Output the (X, Y) coordinate of the center of the cell containing the given text.  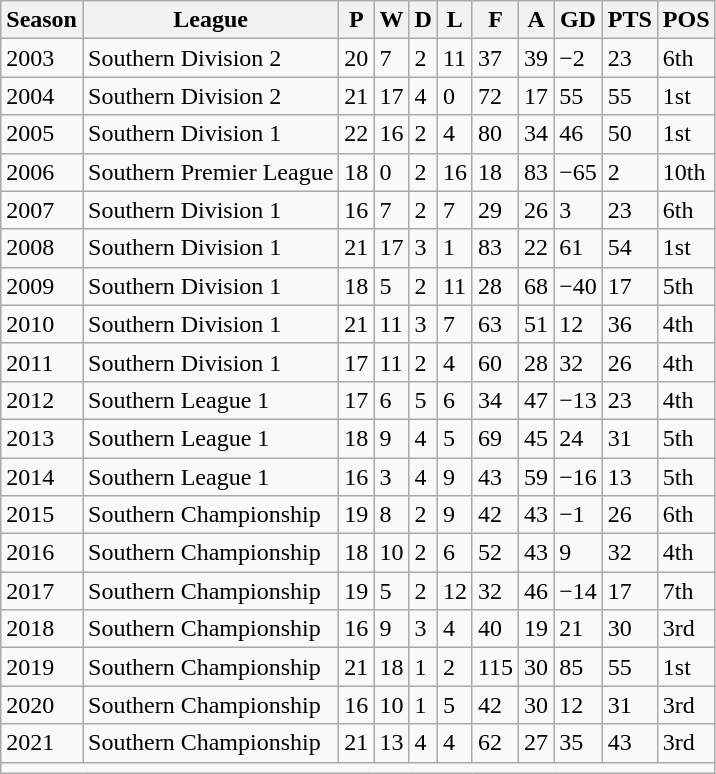
40 (495, 629)
39 (536, 58)
47 (536, 400)
20 (356, 58)
36 (630, 324)
8 (392, 515)
−13 (578, 400)
2010 (42, 324)
2008 (42, 248)
PTS (630, 20)
115 (495, 667)
−1 (578, 515)
−2 (578, 58)
2015 (42, 515)
−14 (578, 591)
52 (495, 553)
61 (578, 248)
2019 (42, 667)
85 (578, 667)
29 (495, 210)
80 (495, 134)
W (392, 20)
68 (536, 286)
51 (536, 324)
POS (686, 20)
2005 (42, 134)
7th (686, 591)
59 (536, 477)
2020 (42, 705)
A (536, 20)
P (356, 20)
D (423, 20)
F (495, 20)
2011 (42, 362)
50 (630, 134)
24 (578, 438)
10th (686, 172)
35 (578, 743)
45 (536, 438)
2012 (42, 400)
60 (495, 362)
72 (495, 96)
Southern Premier League (210, 172)
L (454, 20)
−65 (578, 172)
27 (536, 743)
2021 (42, 743)
2009 (42, 286)
62 (495, 743)
2007 (42, 210)
2014 (42, 477)
69 (495, 438)
−40 (578, 286)
League (210, 20)
2018 (42, 629)
63 (495, 324)
2003 (42, 58)
2017 (42, 591)
2013 (42, 438)
2016 (42, 553)
Season (42, 20)
2004 (42, 96)
37 (495, 58)
54 (630, 248)
2006 (42, 172)
GD (578, 20)
−16 (578, 477)
